Scan for the cell matching the given text and deliver its (x, y) coordinate at center. 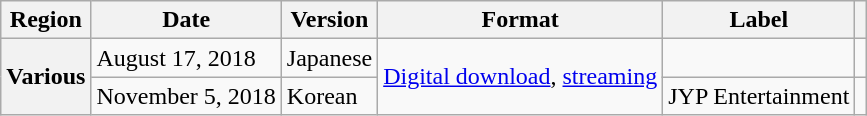
November 5, 2018 (186, 96)
Korean (329, 96)
Various (46, 77)
Japanese (329, 58)
JYP Entertainment (759, 96)
August 17, 2018 (186, 58)
Label (759, 20)
Digital download, streaming (520, 77)
Format (520, 20)
Date (186, 20)
Region (46, 20)
Version (329, 20)
